Return the (x, y) coordinate for the center point of the cell that contains the specified text.  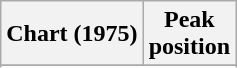
Peakposition (189, 34)
Chart (1975) (72, 34)
